Return [x, y] of the center of cell containing provided text 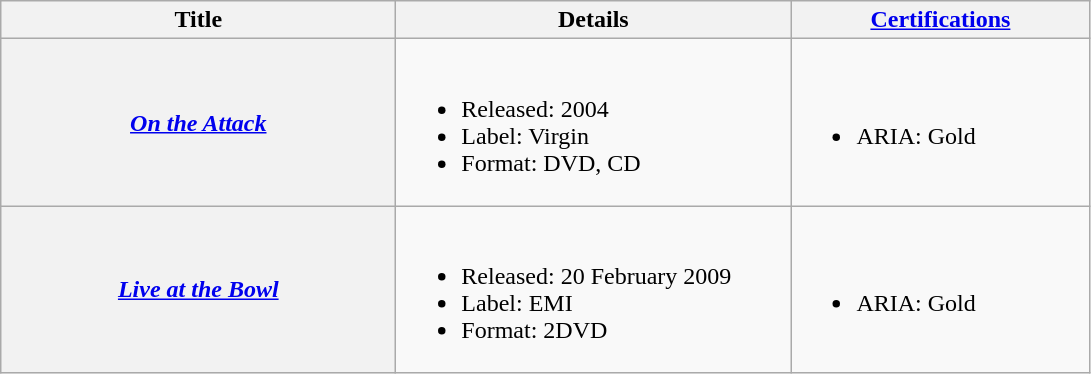
Live at the Bowl [198, 290]
Details [594, 20]
Released: 2004Label: VirginFormat: DVD, CD [594, 122]
Released: 20 February 2009Label: EMIFormat: 2DVD [594, 290]
On the Attack [198, 122]
Title [198, 20]
Certifications [940, 20]
